From the cell containing the given text, extract its center point as [x, y] coordinate. 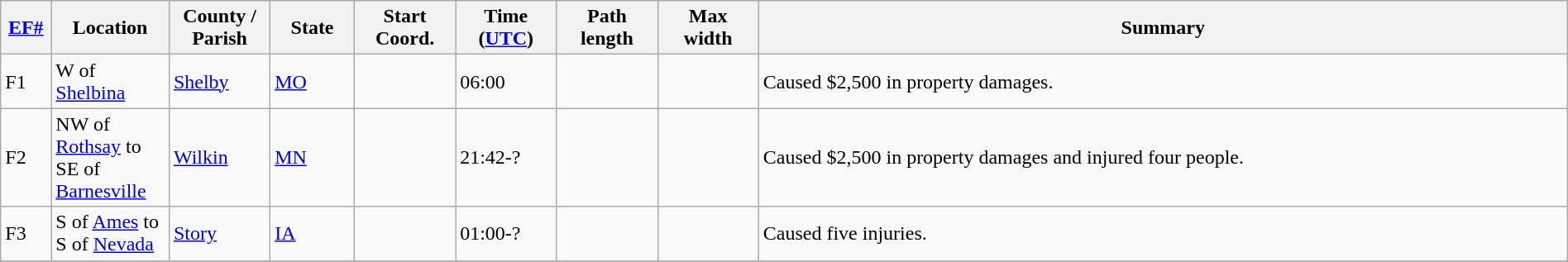
Time (UTC) [506, 28]
W of Shelbina [111, 81]
Path length [607, 28]
State [313, 28]
06:00 [506, 81]
Wilkin [219, 157]
NW of Rothsay to SE of Barnesville [111, 157]
Start Coord. [404, 28]
Shelby [219, 81]
Location [111, 28]
Max width [708, 28]
F3 [26, 233]
S of Ames to S of Nevada [111, 233]
Caused five injuries. [1163, 233]
IA [313, 233]
EF# [26, 28]
MO [313, 81]
Caused $2,500 in property damages. [1163, 81]
Caused $2,500 in property damages and injured four people. [1163, 157]
Story [219, 233]
County / Parish [219, 28]
F2 [26, 157]
MN [313, 157]
01:00-? [506, 233]
21:42-? [506, 157]
Summary [1163, 28]
F1 [26, 81]
